Identify which cell holds the provided text, then report its [X, Y] central coordinate. 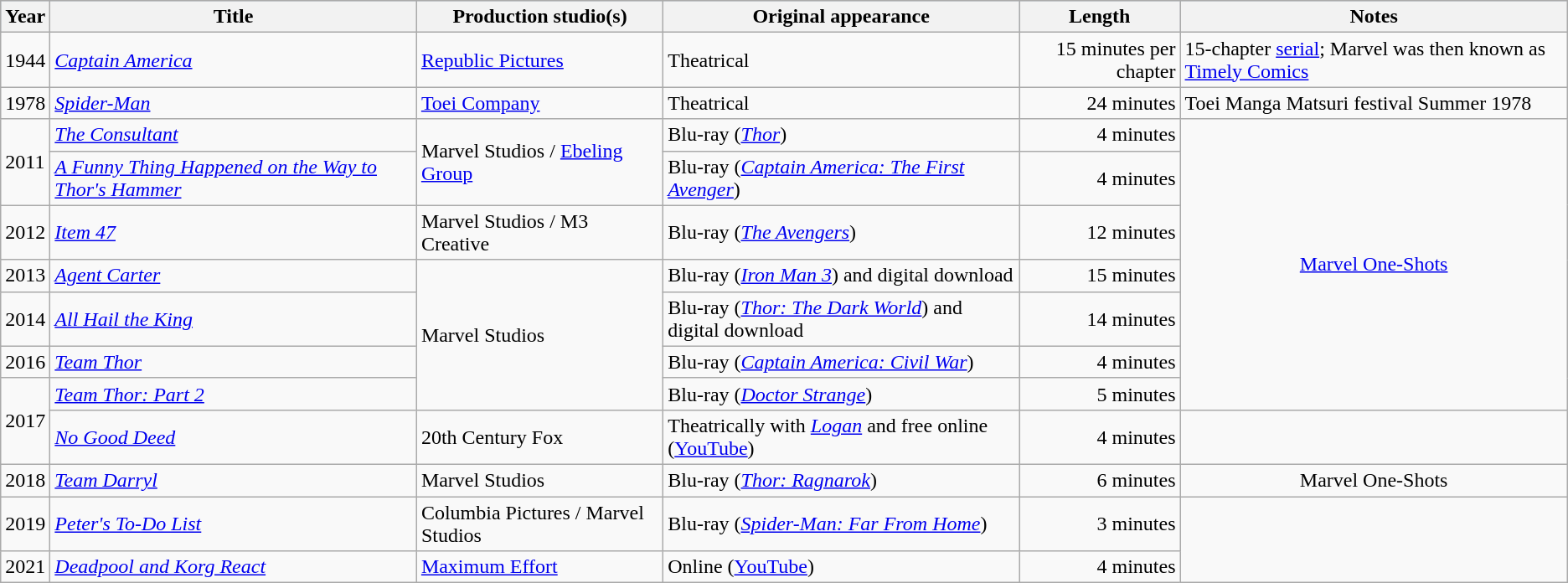
2021 [25, 567]
Marvel Studios / M3 Creative [539, 233]
Production studio(s) [539, 17]
2019 [25, 523]
1978 [25, 103]
Notes [1374, 17]
12 minutes [1100, 233]
2018 [25, 480]
Blu-ray (Thor: Ragnarok) [841, 480]
15 minutes per chapter [1100, 60]
Marvel Studios / Ebeling Group [539, 163]
Title [234, 17]
2016 [25, 362]
Maximum Effort [539, 567]
6 minutes [1100, 480]
2017 [25, 420]
Blu-ray (Captain America: The First Avenger) [841, 178]
Agent Carter [234, 276]
2011 [25, 163]
Item 47 [234, 233]
Spider-Man [234, 103]
Blu-ray (The Avengers) [841, 233]
Toei Company [539, 103]
Columbia Pictures / Marvel Studios [539, 523]
All Hail the King [234, 318]
2012 [25, 233]
Deadpool and Korg React [234, 567]
24 minutes [1100, 103]
Team Thor: Part 2 [234, 394]
Online (YouTube) [841, 567]
15-chapter serial; Marvel was then known as Timely Comics [1374, 60]
Team Thor [234, 362]
15 minutes [1100, 276]
Toei Manga Matsuri festival Summer 1978 [1374, 103]
Republic Pictures [539, 60]
1944 [25, 60]
Original appearance [841, 17]
2013 [25, 276]
Year [25, 17]
Team Darryl [234, 480]
Peter's To-Do List [234, 523]
5 minutes [1100, 394]
14 minutes [1100, 318]
2014 [25, 318]
3 minutes [1100, 523]
20th Century Fox [539, 437]
The Consultant [234, 135]
Blu-ray (Spider-Man: Far From Home) [841, 523]
Length [1100, 17]
Theatrically with Logan and free online (YouTube) [841, 437]
Captain America [234, 60]
Blu-ray (Iron Man 3) and digital download [841, 276]
A Funny Thing Happened on the Way to Thor's Hammer [234, 178]
No Good Deed [234, 437]
Blu-ray (Thor: The Dark World) and digital download [841, 318]
Blu-ray (Captain America: Civil War) [841, 362]
Blu-ray (Thor) [841, 135]
Blu-ray (Doctor Strange) [841, 394]
